Locate the cell with the specified text and output its (x, y) center coordinate. 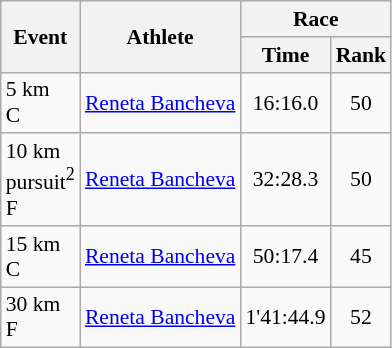
15 km C (40, 256)
45 (362, 256)
5 km C (40, 102)
Athlete (160, 36)
32:28.3 (285, 180)
16:16.0 (285, 102)
30 km F (40, 318)
Time (285, 55)
Rank (362, 55)
50:17.4 (285, 256)
Race (316, 19)
10 km pursuit2 F (40, 180)
1'41:44.9 (285, 318)
Event (40, 36)
52 (362, 318)
